Detect which cell encompasses the target text, then output its (X, Y) center coordinate. 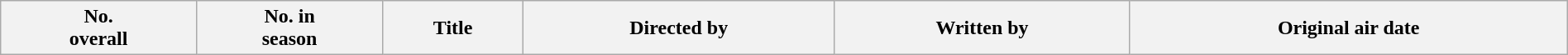
No.overall (99, 28)
Directed by (678, 28)
Written by (982, 28)
Title (453, 28)
No. inseason (289, 28)
Original air date (1348, 28)
